Detect which cell encompasses the target text, then output its [x, y] center coordinate. 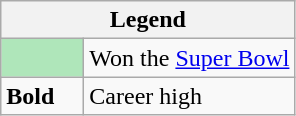
Career high [190, 96]
Bold [42, 96]
Legend [148, 20]
Won the Super Bowl [190, 58]
